Capture the cell that displays the provided text and extract its (x, y) central coordinate. 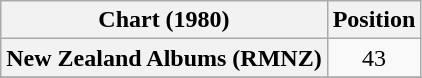
Chart (1980) (164, 20)
43 (374, 58)
Position (374, 20)
New Zealand Albums (RMNZ) (164, 58)
